Output the [X, Y] coordinate of the center of the cell containing the given text.  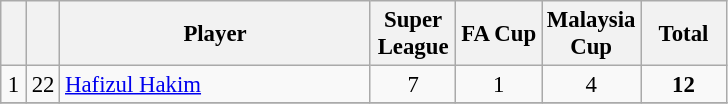
Player [216, 34]
FA Cup [499, 34]
Malaysia Cup [592, 34]
22 [42, 85]
Hafizul Hakim [216, 85]
Super League [413, 34]
Total [684, 34]
12 [684, 85]
7 [413, 85]
4 [592, 85]
